Return the (X, Y) coordinate for the center point of the cell that contains the specified text.  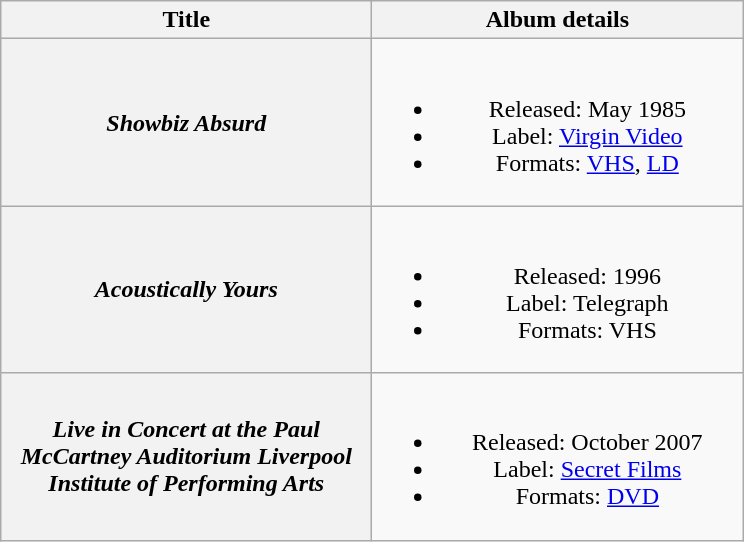
Released: 1996Label: TelegraphFormats: VHS (558, 290)
Released: October 2007Label: Secret FilmsFormats: DVD (558, 456)
Live in Concert at the Paul McCartney Auditorium Liverpool Institute of Performing Arts (186, 456)
Released: May 1985Label: Virgin VideoFormats: VHS, LD (558, 122)
Acoustically Yours (186, 290)
Title (186, 20)
Album details (558, 20)
Showbiz Absurd (186, 122)
